Search for the cell housing the specified text and yield its (X, Y) center coordinate. 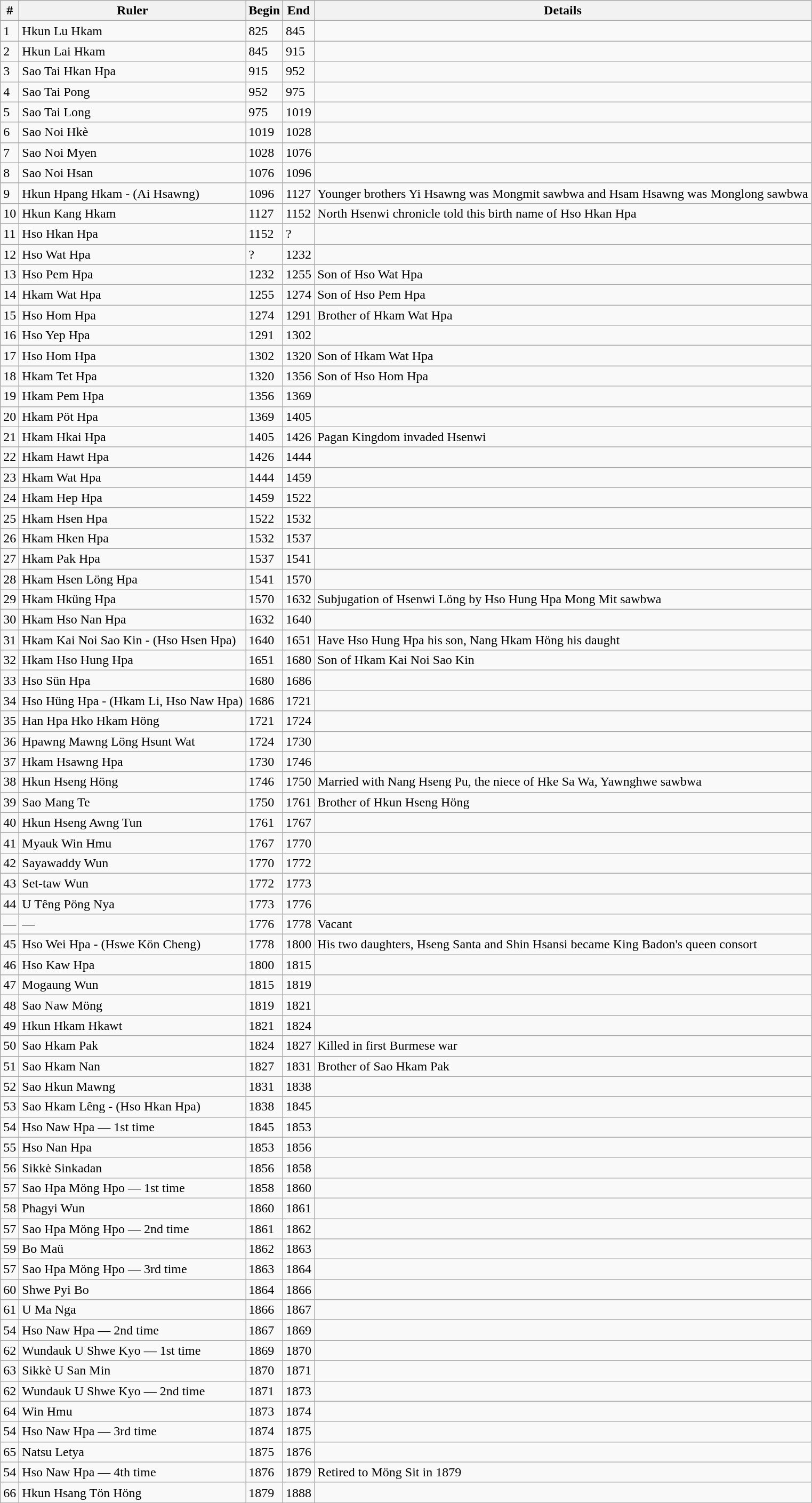
U Têng Pöng Nya (132, 904)
Hkam Hsen Löng Hpa (132, 579)
Hkun Lai Hkam (132, 51)
Hkam Hso Nan Hpa (132, 620)
20 (10, 417)
Son of Hkam Wat Hpa (563, 356)
5 (10, 112)
# (10, 11)
Hkam Hawt Hpa (132, 457)
Sao Hpa Möng Hpo — 1st time (132, 1188)
46 (10, 965)
Ruler (132, 11)
4 (10, 92)
10 (10, 213)
35 (10, 721)
Hso Naw Hpa — 1st time (132, 1127)
Set-taw Wun (132, 883)
Hso Naw Hpa — 3rd time (132, 1432)
Hkam Hken Hpa (132, 538)
21 (10, 437)
33 (10, 681)
Hkam Hkai Hpa (132, 437)
49 (10, 1026)
25 (10, 518)
Hkam Pöt Hpa (132, 417)
15 (10, 315)
11 (10, 234)
U Ma Nga (132, 1310)
2 (10, 51)
17 (10, 356)
Brother of Sao Hkam Pak (563, 1066)
59 (10, 1249)
Married with Nang Hseng Pu, the niece of Hke Sa Wa, Yawnghwe sawbwa (563, 782)
Hpawng Mawng Löng Hsunt Wat (132, 741)
41 (10, 843)
Hso Pem Hpa (132, 275)
Hkam Hsen Hpa (132, 518)
45 (10, 945)
Hkun Hseng Awng Tun (132, 822)
Hso Yep Hpa (132, 335)
12 (10, 254)
Shwe Pyi Bo (132, 1290)
Hkam Kai Noi Sao Kin - (Hso Hsen Hpa) (132, 640)
Hkam Hküng Hpa (132, 599)
Begin (264, 11)
Hkun Hkam Hkawt (132, 1026)
34 (10, 701)
Retired to Möng Sit in 1879 (563, 1472)
32 (10, 660)
Hkam Pak Hpa (132, 558)
1 (10, 31)
Wundauk U Shwe Kyo — 1st time (132, 1350)
Sao Tai Hkan Hpa (132, 71)
Hso Hüng Hpa - (Hkam Li, Hso Naw Hpa) (132, 701)
43 (10, 883)
Younger brothers Yi Hsawng was Mongmit sawbwa and Hsam Hsawng was Monglong sawbwa (563, 193)
Son of Hso Wat Hpa (563, 275)
Hso Wei Hpa - (Hswe Kön Cheng) (132, 945)
Han Hpa Hko Hkam Höng (132, 721)
44 (10, 904)
Sao Hpa Möng Hpo — 3rd time (132, 1269)
1888 (299, 1492)
31 (10, 640)
Brother of Hkam Wat Hpa (563, 315)
Hso Hkan Hpa (132, 234)
Sao Noi Hsan (132, 173)
Sayawaddy Wun (132, 863)
Hso Nan Hpa (132, 1147)
Sao Hkam Nan (132, 1066)
13 (10, 275)
29 (10, 599)
30 (10, 620)
65 (10, 1452)
19 (10, 396)
Hkun Lu Hkam (132, 31)
Hso Naw Hpa — 2nd time (132, 1330)
Have Hso Hung Hpa his son, Nang Hkam Höng his daught (563, 640)
Son of Hso Pem Hpa (563, 295)
Hkam Tet Hpa (132, 376)
56 (10, 1168)
Sao Mang Te (132, 802)
Hkam Hep Hpa (132, 498)
37 (10, 762)
Killed in first Burmese war (563, 1046)
36 (10, 741)
Natsu Letya (132, 1452)
Sao Hkun Mawng (132, 1086)
47 (10, 985)
3 (10, 71)
66 (10, 1492)
Brother of Hkun Hseng Höng (563, 802)
Sao Hpa Möng Hpo — 2nd time (132, 1228)
Hkam Hsawng Hpa (132, 762)
50 (10, 1046)
53 (10, 1107)
48 (10, 1005)
26 (10, 538)
Subjugation of Hsenwi Löng by Hso Hung Hpa Mong Mit sawbwa (563, 599)
North Hsenwi chronicle told this birth name of Hso Hkan Hpa (563, 213)
Hkam Pem Hpa (132, 396)
42 (10, 863)
8 (10, 173)
Hkam Hso Hung Hpa (132, 660)
Pagan Kingdom invaded Hsenwi (563, 437)
His two daughters, Hseng Santa and Shin Hsansi became King Badon's queen consort (563, 945)
Sao Hkam Lêng - (Hso Hkan Hpa) (132, 1107)
Sao Naw Möng (132, 1005)
Hkun Kang Hkam (132, 213)
Hso Kaw Hpa (132, 965)
Sikkè Sinkadan (132, 1168)
28 (10, 579)
Sao Tai Pong (132, 92)
39 (10, 802)
55 (10, 1147)
22 (10, 457)
7 (10, 153)
9 (10, 193)
38 (10, 782)
Phagyi Wun (132, 1208)
Hkun Hpang Hkam - (Ai Hsawng) (132, 193)
60 (10, 1290)
Wundauk U Shwe Kyo — 2nd time (132, 1391)
23 (10, 477)
Sao Tai Long (132, 112)
Win Hmu (132, 1411)
Sao Noi Myen (132, 153)
52 (10, 1086)
64 (10, 1411)
End (299, 11)
18 (10, 376)
Hkun Hsang Tön Höng (132, 1492)
Hso Naw Hpa — 4th time (132, 1472)
Bo Maü (132, 1249)
Sao Hkam Pak (132, 1046)
Mogaung Wun (132, 985)
Vacant (563, 924)
63 (10, 1371)
40 (10, 822)
16 (10, 335)
Details (563, 11)
Sikkè U San Min (132, 1371)
58 (10, 1208)
825 (264, 31)
Son of Hso Hom Hpa (563, 376)
27 (10, 558)
Son of Hkam Kai Noi Sao Kin (563, 660)
51 (10, 1066)
Hso Sün Hpa (132, 681)
14 (10, 295)
24 (10, 498)
Hso Wat Hpa (132, 254)
Hkun Hseng Höng (132, 782)
Sao Noi Hkè (132, 132)
Myauk Win Hmu (132, 843)
6 (10, 132)
61 (10, 1310)
